Determine the (x, y) coordinate at the center of the cell enclosing the given text.  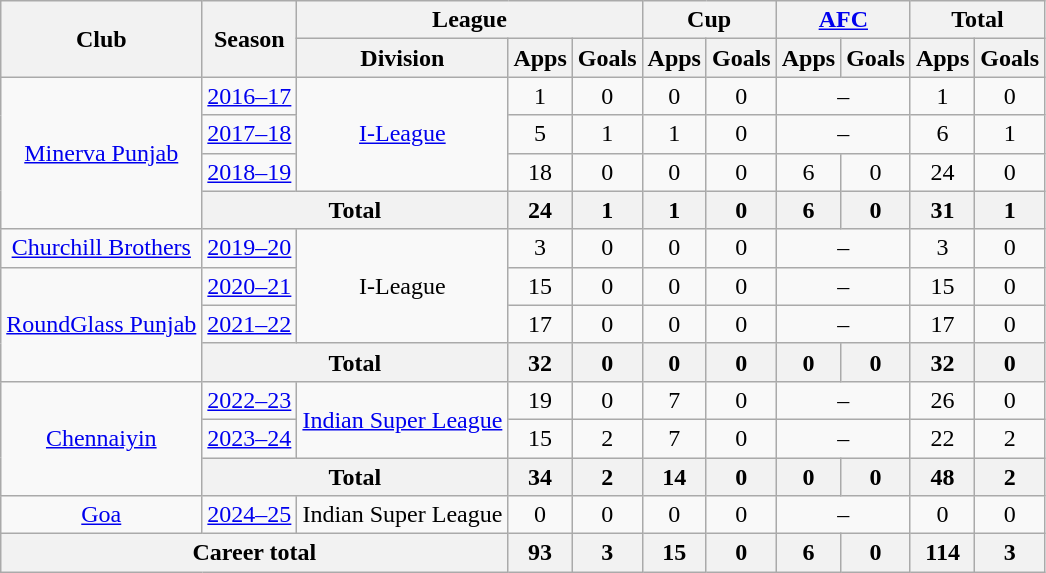
Season (250, 39)
2019–20 (250, 248)
Goa (102, 515)
2024–25 (250, 515)
31 (942, 210)
Career total (254, 553)
2022–23 (250, 400)
Churchill Brothers (102, 248)
48 (942, 477)
5 (540, 134)
2021–22 (250, 324)
2020–21 (250, 286)
2023–24 (250, 438)
Minerva Punjab (102, 153)
2017–18 (250, 134)
AFC (843, 20)
22 (942, 438)
Cup (709, 20)
18 (540, 172)
26 (942, 400)
19 (540, 400)
Club (102, 39)
93 (540, 553)
14 (674, 477)
34 (540, 477)
RoundGlass Punjab (102, 324)
League (470, 20)
Chennaiyin (102, 438)
2018–19 (250, 172)
Division (402, 58)
2016–17 (250, 96)
114 (942, 553)
